Find where the given text appears and provide that cell's center as (X, Y) coordinate. 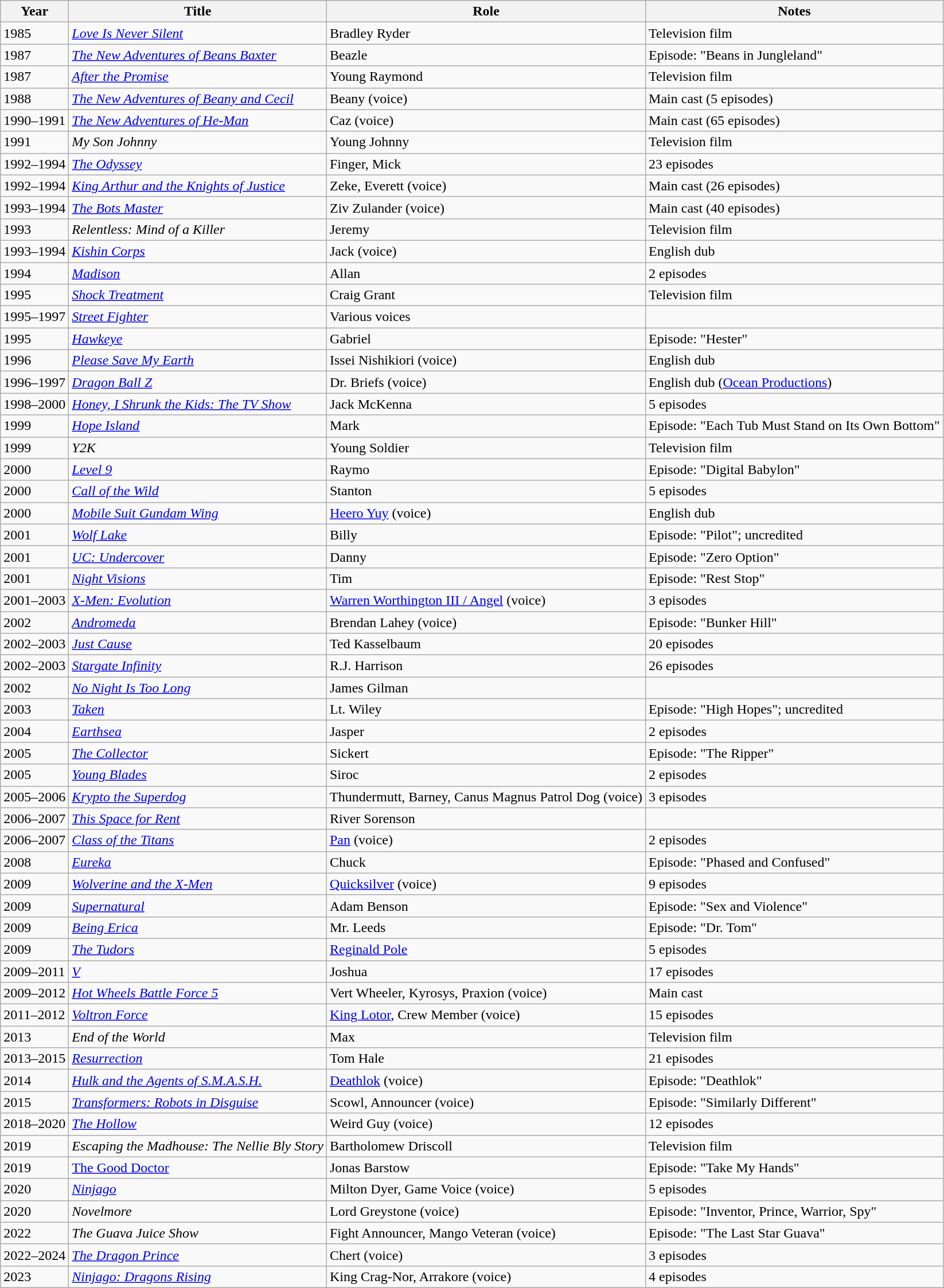
Fight Announcer, Mango Veteran (voice) (486, 1233)
Joshua (486, 972)
Deathlok (voice) (486, 1080)
2004 (34, 731)
English dub (Ocean Productions) (795, 382)
My Son Johnny (198, 142)
23 episodes (795, 164)
This Space for Rent (198, 819)
Issei Nishikiori (voice) (486, 361)
2009–2012 (34, 993)
Hawkeye (198, 339)
Role (486, 11)
Voltron Force (198, 1015)
Hot Wheels Battle Force 5 (198, 993)
Y2K (198, 448)
Love Is Never Silent (198, 33)
Weird Guy (voice) (486, 1124)
26 episodes (795, 666)
1998–2000 (34, 404)
Raymo (486, 469)
1990–1991 (34, 120)
Jack McKenna (486, 404)
The Tudors (198, 949)
End of the World (198, 1037)
Bradley Ryder (486, 33)
Tim (486, 578)
Sickert (486, 753)
Krypto the Superdog (198, 797)
1985 (34, 33)
Jeremy (486, 229)
2013–2015 (34, 1059)
Beazle (486, 55)
Ted Kasselbaum (486, 644)
2011–2012 (34, 1015)
Transformers: Robots in Disguise (198, 1102)
2023 (34, 1277)
Caz (voice) (486, 120)
1995–1997 (34, 317)
Eureka (198, 862)
Year (34, 11)
Chert (voice) (486, 1255)
Lord Greystone (voice) (486, 1211)
Episode: "Take My Hands" (795, 1168)
20 episodes (795, 644)
Heero Yuy (voice) (486, 513)
Ninjago: Dragons Rising (198, 1277)
1996 (34, 361)
Main cast (5 episodes) (795, 99)
1993 (34, 229)
Relentless: Mind of a Killer (198, 229)
Quicksilver (voice) (486, 884)
Novelmore (198, 1211)
V (198, 972)
2009–2011 (34, 972)
Mr. Leeds (486, 927)
Craig Grant (486, 295)
After the Promise (198, 77)
Madison (198, 273)
15 episodes (795, 1015)
Stargate Infinity (198, 666)
Danny (486, 557)
21 episodes (795, 1059)
Call of the Wild (198, 491)
Being Erica (198, 927)
2022 (34, 1233)
Night Visions (198, 578)
Episode: "Deathlok" (795, 1080)
Jack (voice) (486, 251)
Episode: "Each Tub Must Stand on Its Own Bottom" (795, 426)
Title (198, 11)
Episode: "Beans in Jungleland" (795, 55)
Episode: "Bunker Hill" (795, 622)
The Hollow (198, 1124)
Stanton (486, 491)
Jasper (486, 731)
1996–1997 (34, 382)
Vert Wheeler, Kyrosys, Praxion (voice) (486, 993)
Lt. Wiley (486, 710)
Supernatural (198, 906)
King Crag-Nor, Arrakore (voice) (486, 1277)
Main cast (26 episodes) (795, 186)
Main cast (65 episodes) (795, 120)
Shock Treatment (198, 295)
2013 (34, 1037)
2014 (34, 1080)
The New Adventures of He-Man (198, 120)
Ziv Zulander (voice) (486, 208)
R.J. Harrison (486, 666)
Warren Worthington III / Angel (voice) (486, 600)
The Good Doctor (198, 1168)
2001–2003 (34, 600)
Episode: "Digital Babylon" (795, 469)
Episode: "High Hopes"; uncredited (795, 710)
Adam Benson (486, 906)
1988 (34, 99)
Young Blades (198, 775)
Episode: "Hester" (795, 339)
King Lotor, Crew Member (voice) (486, 1015)
River Sorenson (486, 819)
Episode: "Similarly Different" (795, 1102)
Episode: "The Last Star Guava" (795, 1233)
Finger, Mick (486, 164)
2003 (34, 710)
Dragon Ball Z (198, 382)
Tom Hale (486, 1059)
Max (486, 1037)
Wolf Lake (198, 535)
Chuck (486, 862)
Mark (486, 426)
Earthsea (198, 731)
2005–2006 (34, 797)
Milton Dyer, Game Voice (voice) (486, 1189)
Allan (486, 273)
Main cast (40 episodes) (795, 208)
Episode: "Dr. Tom" (795, 927)
Gabriel (486, 339)
Dr. Briefs (voice) (486, 382)
Andromeda (198, 622)
X-Men: Evolution (198, 600)
Ninjago (198, 1189)
UC: Undercover (198, 557)
Zeke, Everett (voice) (486, 186)
Notes (795, 11)
Episode: "Sex and Violence" (795, 906)
James Gilman (486, 688)
Level 9 (198, 469)
Thundermutt, Barney, Canus Magnus Patrol Dog (voice) (486, 797)
Honey, I Shrunk the Kids: The TV Show (198, 404)
Main cast (795, 993)
Episode: "The Ripper" (795, 753)
Episode: "Phased and Confused" (795, 862)
9 episodes (795, 884)
Beany (voice) (486, 99)
Escaping the Madhouse: The Nellie Bly Story (198, 1146)
Young Soldier (486, 448)
17 episodes (795, 972)
2015 (34, 1102)
Class of the Titans (198, 840)
Mobile Suit Gundam Wing (198, 513)
Scowl, Announcer (voice) (486, 1102)
The New Adventures of Beany and Cecil (198, 99)
Resurrection (198, 1059)
No Night Is Too Long (198, 688)
Episode: "Rest Stop" (795, 578)
Wolverine and the X-Men (198, 884)
Reginald Pole (486, 949)
Young Raymond (486, 77)
Billy (486, 535)
The Odyssey (198, 164)
King Arthur and the Knights of Justice (198, 186)
1994 (34, 273)
The New Adventures of Beans Baxter (198, 55)
Various voices (486, 317)
Street Fighter (198, 317)
Jonas Barstow (486, 1168)
The Guava Juice Show (198, 1233)
1991 (34, 142)
Please Save My Earth (198, 361)
Brendan Lahey (voice) (486, 622)
Bartholomew Driscoll (486, 1146)
Hulk and the Agents of S.M.A.S.H. (198, 1080)
The Collector (198, 753)
Kishin Corps (198, 251)
Episode: "Pilot"; uncredited (795, 535)
The Bots Master (198, 208)
Episode: "Zero Option" (795, 557)
12 episodes (795, 1124)
4 episodes (795, 1277)
Taken (198, 710)
2022–2024 (34, 1255)
Hope Island (198, 426)
Episode: "Inventor, Prince, Warrior, Spy" (795, 1211)
Pan (voice) (486, 840)
2008 (34, 862)
The Dragon Prince (198, 1255)
Young Johnny (486, 142)
Siroc (486, 775)
2018–2020 (34, 1124)
Just Cause (198, 644)
